Pinpoint the cell where the given text exists, returning its [x, y] midpoint coordinate. 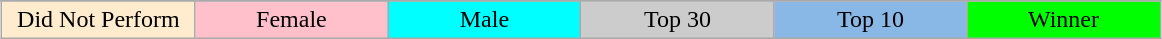
Top 30 [678, 20]
Top 10 [870, 20]
Did Not Perform [98, 20]
Male [484, 20]
Winner [1064, 20]
Female [292, 20]
